Locate the cell with the specified text and output its (X, Y) center coordinate. 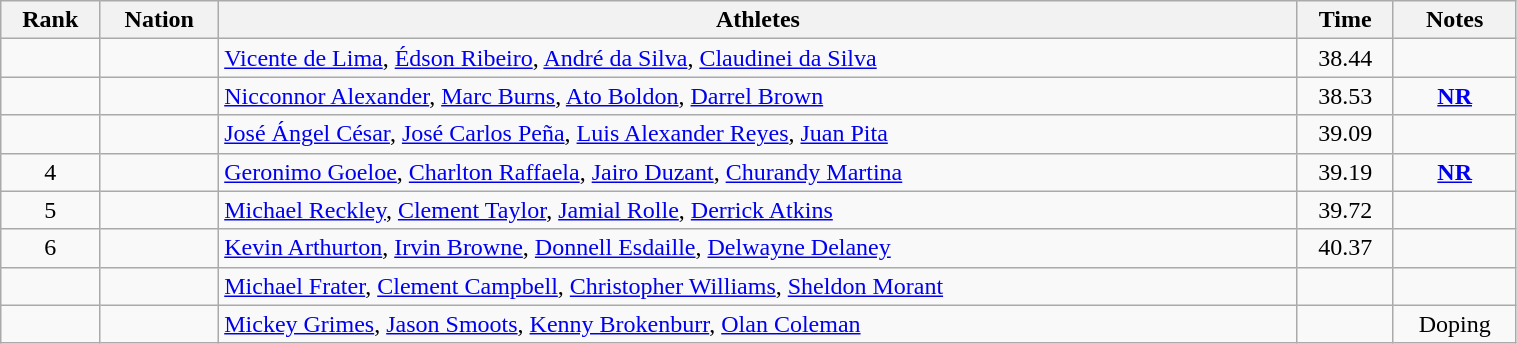
Athletes (758, 20)
Time (1345, 20)
Nation (160, 20)
Michael Frater, Clement Campbell, Christopher Williams, Sheldon Morant (758, 286)
Kevin Arthurton, Irvin Browne, Donnell Esdaille, Delwayne Delaney (758, 248)
Mickey Grimes, Jason Smoots, Kenny Brokenburr, Olan Coleman (758, 324)
39.09 (1345, 134)
Geronimo Goeloe, Charlton Raffaela, Jairo Duzant, Churandy Martina (758, 172)
39.19 (1345, 172)
4 (50, 172)
38.53 (1345, 96)
Michael Reckley, Clement Taylor, Jamial Rolle, Derrick Atkins (758, 210)
Vicente de Lima, Édson Ribeiro, André da Silva, Claudinei da Silva (758, 58)
Nicconnor Alexander, Marc Burns, Ato Boldon, Darrel Brown (758, 96)
Rank (50, 20)
Notes (1454, 20)
6 (50, 248)
Doping (1454, 324)
38.44 (1345, 58)
40.37 (1345, 248)
39.72 (1345, 210)
José Ángel César, José Carlos Peña, Luis Alexander Reyes, Juan Pita (758, 134)
5 (50, 210)
